Capture the cell that displays the provided text and extract its (x, y) central coordinate. 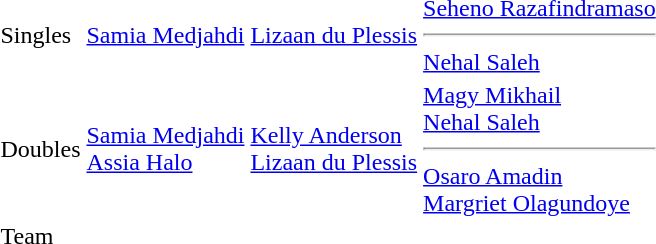
Samia Medjahdi Assia Halo (166, 149)
Kelly Anderson Lizaan du Plessis (334, 149)
